Pinpoint the cell where the given text exists, returning its [X, Y] midpoint coordinate. 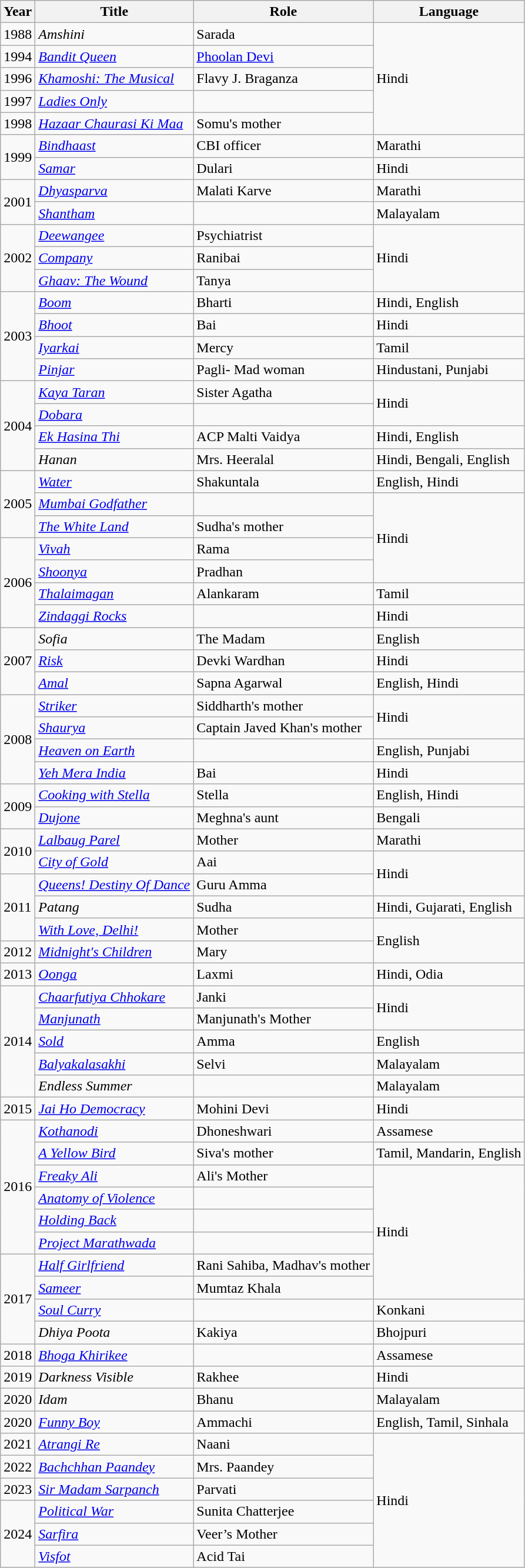
With Love, Delhi! [114, 929]
1996 [18, 79]
English, Punjabi [449, 750]
Bengali [449, 818]
Bhoot [114, 325]
English, Tamil, Sinhala [449, 1422]
Meghna's aunt [283, 818]
Jai Ho Democracy [114, 1109]
2007 [18, 660]
Amshini [114, 34]
2019 [18, 1377]
Somu's mother [283, 124]
Sold [114, 1042]
Visfot [114, 1556]
Konkani [449, 1310]
Mohini Devi [283, 1109]
Risk [114, 661]
Malati Karve [283, 191]
A Yellow Bird [114, 1153]
Pinjar [114, 370]
Idam [114, 1400]
Siddharth's mother [283, 706]
Mrs. Heeralal [283, 459]
Manjunath [114, 1019]
Bhoga Khirikee [114, 1355]
Naani [283, 1444]
Dhoneshwari [283, 1131]
Freaky Ali [114, 1176]
Hanan [114, 459]
2024 [18, 1534]
Patang [114, 907]
City of Gold [114, 862]
2010 [18, 851]
Heaven on Earth [114, 750]
2009 [18, 806]
Bindhaast [114, 146]
Bhojpuri [449, 1332]
Hazaar Chaurasi Ki Maa [114, 124]
Endless Summer [114, 1086]
Water [114, 482]
Dujone [114, 818]
Laxmi [283, 974]
Cooking with Stella [114, 795]
Striker [114, 706]
Half Girlfriend [114, 1265]
2003 [18, 336]
Ghaav: The Wound [114, 281]
Hindi, Bengali, English [449, 459]
2006 [18, 582]
2013 [18, 974]
Deewangee [114, 235]
Hindustani, Punjabi [449, 370]
Shoonya [114, 571]
Janki [283, 997]
Dhiya Poota [114, 1332]
Kakiya [283, 1332]
Lalbaug Parel [114, 840]
Shaurya [114, 728]
Bachchhan Paandey [114, 1467]
The Madam [283, 638]
Tamil, Mandarin, English [449, 1153]
Hindi, Odia [449, 974]
Khamoshi: The Musical [114, 79]
Phoolan Devi [283, 56]
Holding Back [114, 1220]
Siva's mother [283, 1153]
Rama [283, 549]
Rani Sahiba, Madhav's mother [283, 1265]
2001 [18, 202]
Shakuntala [283, 482]
Guru Amma [283, 885]
Iyarkai [114, 348]
Ladies Only [114, 101]
1988 [18, 34]
2012 [18, 952]
Devki Wardhan [283, 661]
Alankaram [283, 593]
Soul Curry [114, 1310]
Kothanodi [114, 1131]
2004 [18, 426]
1998 [18, 124]
Project Marathwada [114, 1243]
Darkness Visible [114, 1377]
Mumbai Godfather [114, 504]
2008 [18, 739]
Kaya Taran [114, 392]
Boom [114, 303]
2017 [18, 1299]
Sir Madam Sarpanch [114, 1489]
Thalaimagan [114, 593]
Selvi [283, 1064]
Pradhan [283, 571]
Sarada [283, 34]
Ranibai [283, 258]
2018 [18, 1355]
Sameer [114, 1287]
Shantham [114, 213]
Company [114, 258]
Sister Agatha [283, 392]
Tanya [283, 281]
Parvati [283, 1489]
Role [283, 12]
2023 [18, 1489]
Ek Hasina Thi [114, 437]
1997 [18, 101]
Bandit Queen [114, 56]
Psychiatrist [283, 235]
Oonga [114, 974]
2011 [18, 907]
2002 [18, 258]
Sudha's mother [283, 526]
The White Land [114, 526]
Samar [114, 168]
Pagli- Mad woman [283, 370]
Ali's Mother [283, 1176]
Ammachi [283, 1422]
Atrangi Re [114, 1444]
1994 [18, 56]
Mercy [283, 348]
Veer’s Mother [283, 1534]
Queens! Destiny Of Dance [114, 885]
Year [18, 12]
Bharti [283, 303]
Amma [283, 1042]
Sapna Agarwal [283, 683]
CBI officer [283, 146]
ACP Malti Vaidya [283, 437]
Mary [283, 952]
2014 [18, 1042]
Yeh Mera India [114, 773]
2021 [18, 1444]
Sudha [283, 907]
Hindi, Gujarati, English [449, 907]
Rakhee [283, 1377]
Mumtaz Khala [283, 1287]
Title [114, 12]
Dobara [114, 415]
Dhyasparva [114, 191]
Manjunath's Mother [283, 1019]
Sarfira [114, 1534]
Captain Javed Khan's mother [283, 728]
Acid Tai [283, 1556]
Funny Boy [114, 1422]
Vivah [114, 549]
Dulari [283, 168]
2022 [18, 1467]
Stella [283, 795]
Aai [283, 862]
Midnight's Children [114, 952]
2016 [18, 1187]
Political War [114, 1512]
Language [449, 12]
Mrs. Paandey [283, 1467]
2005 [18, 504]
Balyakalasakhi [114, 1064]
Sunita Chatterjee [283, 1512]
1999 [18, 157]
Anatomy of Violence [114, 1198]
Zindaggi Rocks [114, 616]
Chaarfutiya Chhokare [114, 997]
Amal [114, 683]
Sofia [114, 638]
Flavy J. Braganza [283, 79]
Bhanu [283, 1400]
2015 [18, 1109]
